Return (X, Y) of the center of cell containing provided text 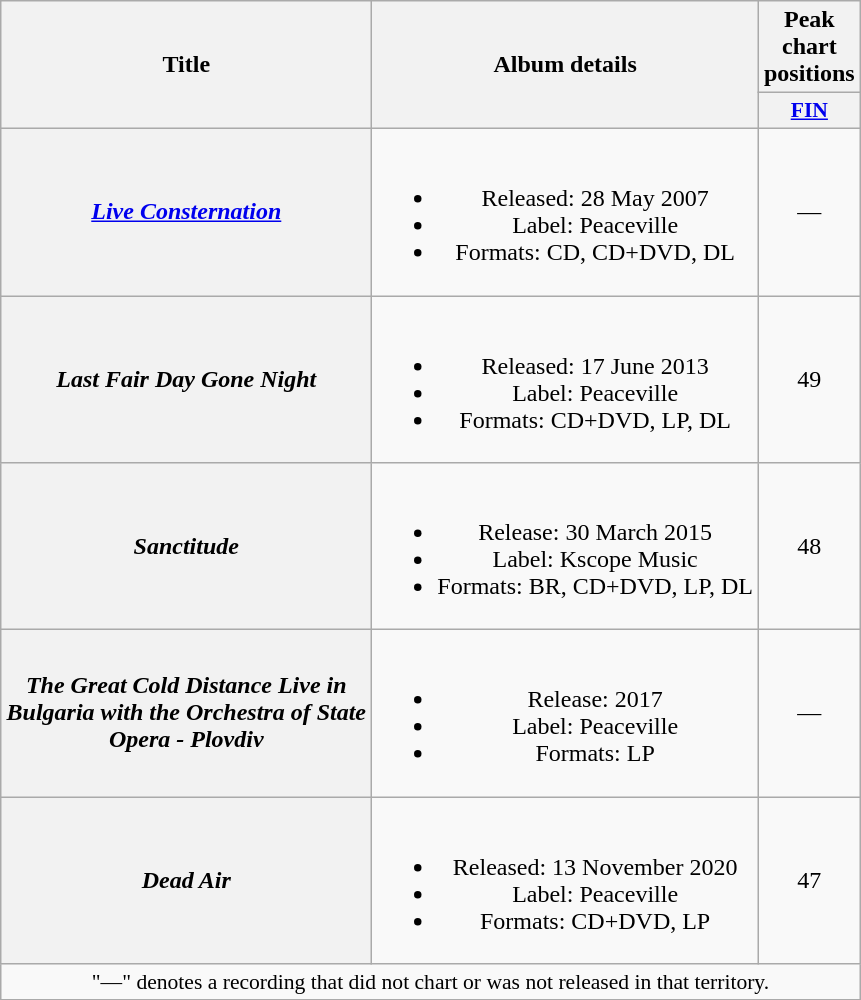
Album details (566, 65)
49 (809, 380)
48 (809, 546)
Release: 2017Label: PeacevilleFormats: LP (566, 714)
Released: 13 November 2020Label: PeacevilleFormats: CD+DVD, LP (566, 880)
Released: 17 June 2013Label: PeacevilleFormats: CD+DVD, LP, DL (566, 380)
Title (186, 65)
Sanctitude (186, 546)
Peak chart positions (809, 47)
Release: 30 March 2015Label: Kscope MusicFormats: BR, CD+DVD, LP, DL (566, 546)
Dead Air (186, 880)
"—" denotes a recording that did not chart or was not released in that territory. (430, 982)
47 (809, 880)
The Great Cold Distance Live in Bulgaria with the Orchestra of State Opera - Plovdiv (186, 714)
FIN (809, 111)
Last Fair Day Gone Night (186, 380)
Released: 28 May 2007Label: PeacevilleFormats: CD, CD+DVD, DL (566, 212)
Live Consternation (186, 212)
